Detect which cell encompasses the target text, then output its (x, y) center coordinate. 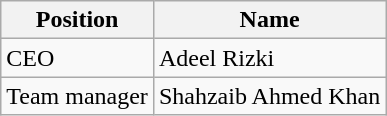
Position (78, 20)
Adeel Rizki (269, 58)
Team manager (78, 96)
Name (269, 20)
CEO (78, 58)
Shahzaib Ahmed Khan (269, 96)
